Search for the cell housing the specified text and yield its [x, y] center coordinate. 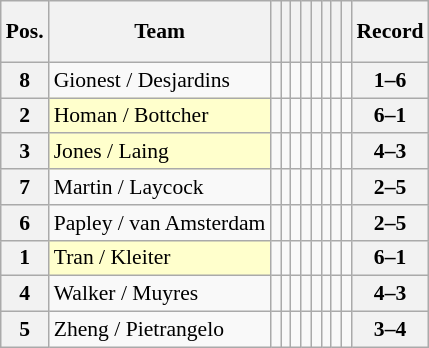
2 [25, 116]
8 [25, 80]
3 [25, 152]
Zheng / Pietrangelo [160, 330]
Record [390, 32]
Tran / Kleiter [160, 258]
Team [160, 32]
Jones / Laing [160, 152]
3–4 [390, 330]
1–6 [390, 80]
Papley / van Amsterdam [160, 223]
Homan / Bottcher [160, 116]
4 [25, 294]
Martin / Laycock [160, 187]
Walker / Muyres [160, 294]
6 [25, 223]
Pos. [25, 32]
1 [25, 258]
5 [25, 330]
Gionest / Desjardins [160, 80]
7 [25, 187]
